Return (X, Y) of the center of cell containing provided text 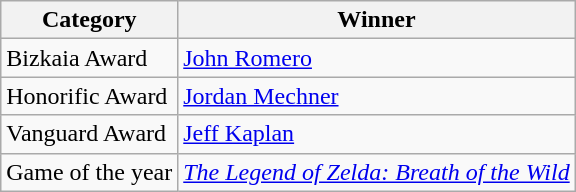
The Legend of Zelda: Breath of the Wild (376, 172)
Category (90, 20)
Jordan Mechner (376, 96)
Jeff Kaplan (376, 134)
John Romero (376, 58)
Honorific Award (90, 96)
Game of the year (90, 172)
Winner (376, 20)
Vanguard Award (90, 134)
Bizkaia Award (90, 58)
